Find where the given text appears and provide that cell's center as (X, Y) coordinate. 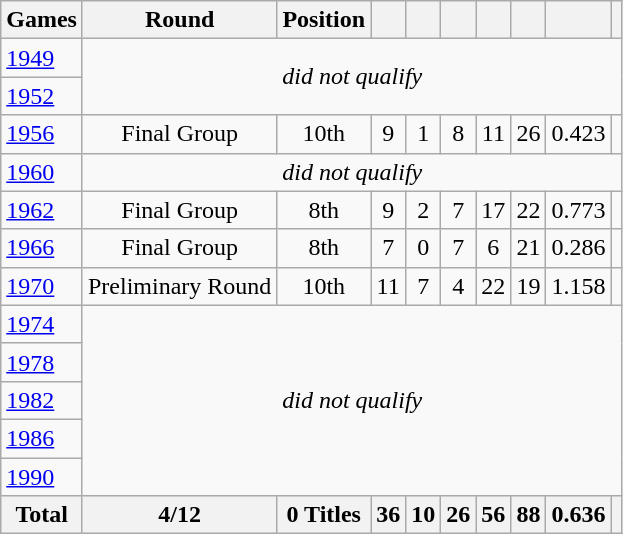
1960 (42, 172)
8 (458, 134)
1956 (42, 134)
Games (42, 20)
56 (494, 515)
4/12 (179, 515)
2 (424, 210)
Round (179, 20)
1978 (42, 362)
19 (528, 286)
0.423 (578, 134)
0 (424, 248)
Total (42, 515)
0.286 (578, 248)
0 Titles (324, 515)
1982 (42, 400)
36 (388, 515)
Position (324, 20)
1949 (42, 58)
1974 (42, 324)
1966 (42, 248)
88 (528, 515)
1986 (42, 438)
1 (424, 134)
21 (528, 248)
Preliminary Round (179, 286)
4 (458, 286)
17 (494, 210)
1962 (42, 210)
0.636 (578, 515)
0.773 (578, 210)
1970 (42, 286)
10 (424, 515)
1990 (42, 477)
1952 (42, 96)
1.158 (578, 286)
6 (494, 248)
